Provide the [x, y] coordinate of the cell's center where the given text is located.  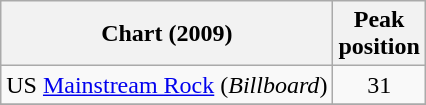
Peakposition [379, 34]
31 [379, 85]
US Mainstream Rock (Billboard) [167, 85]
Chart (2009) [167, 34]
